Return the (x, y) coordinate for the center point of the cell that contains the specified text.  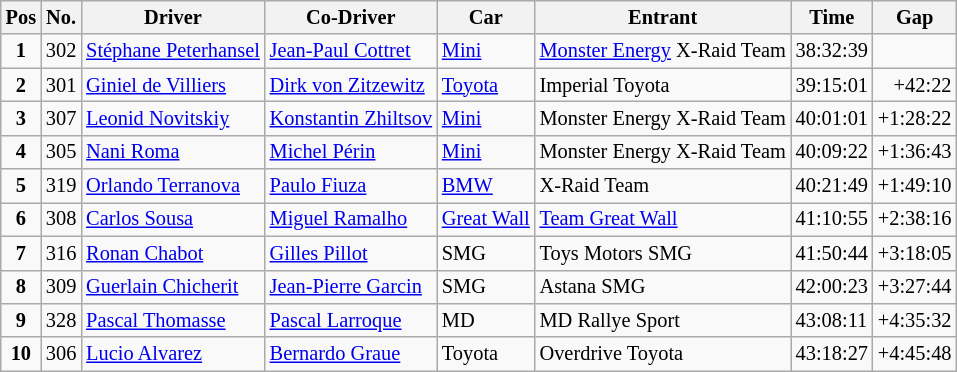
Nani Roma (172, 152)
MD (486, 320)
+2:38:16 (914, 219)
Konstantin Zhiltsov (351, 118)
10 (21, 354)
Overdrive Toyota (663, 354)
Gilles Pillot (351, 253)
328 (61, 320)
Toys Motors SMG (663, 253)
Co-Driver (351, 17)
8 (21, 287)
Giniel de Villiers (172, 85)
Leonid Novitskiy (172, 118)
42:00:23 (832, 287)
309 (61, 287)
9 (21, 320)
Imperial Toyota (663, 85)
Dirk von Zitzewitz (351, 85)
6 (21, 219)
Pascal Larroque (351, 320)
Entrant (663, 17)
38:32:39 (832, 51)
40:09:22 (832, 152)
Paulo Fiuza (351, 186)
301 (61, 85)
43:18:27 (832, 354)
319 (61, 186)
41:10:55 (832, 219)
Lucio Alvarez (172, 354)
+3:27:44 (914, 287)
Team Great Wall (663, 219)
Miguel Ramalho (351, 219)
1 (21, 51)
Astana SMG (663, 287)
+4:45:48 (914, 354)
3 (21, 118)
No. (61, 17)
Driver (172, 17)
Michel Périn (351, 152)
7 (21, 253)
X-Raid Team (663, 186)
Jean-Pierre Garcin (351, 287)
40:21:49 (832, 186)
Pascal Thomasse (172, 320)
+4:35:32 (914, 320)
Pos (21, 17)
+42:22 (914, 85)
302 (61, 51)
41:50:44 (832, 253)
4 (21, 152)
316 (61, 253)
+1:49:10 (914, 186)
MD Rallye Sport (663, 320)
Time (832, 17)
Jean-Paul Cottret (351, 51)
306 (61, 354)
39:15:01 (832, 85)
Gap (914, 17)
BMW (486, 186)
Great Wall (486, 219)
305 (61, 152)
2 (21, 85)
308 (61, 219)
+1:28:22 (914, 118)
307 (61, 118)
5 (21, 186)
+3:18:05 (914, 253)
Guerlain Chicherit (172, 287)
43:08:11 (832, 320)
Stéphane Peterhansel (172, 51)
Ronan Chabot (172, 253)
40:01:01 (832, 118)
Car (486, 17)
+1:36:43 (914, 152)
Bernardo Graue (351, 354)
Orlando Terranova (172, 186)
Carlos Sousa (172, 219)
